Pinpoint the cell where the given text exists, returning its [X, Y] midpoint coordinate. 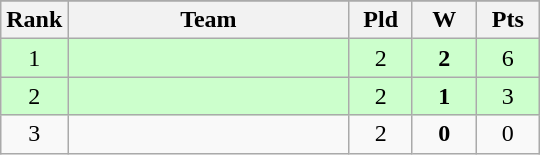
W [444, 20]
Pld [381, 20]
Team [208, 20]
Rank [34, 20]
6 [508, 58]
Pts [508, 20]
